Determine the [X, Y] coordinate at the center of the cell enclosing the given text.  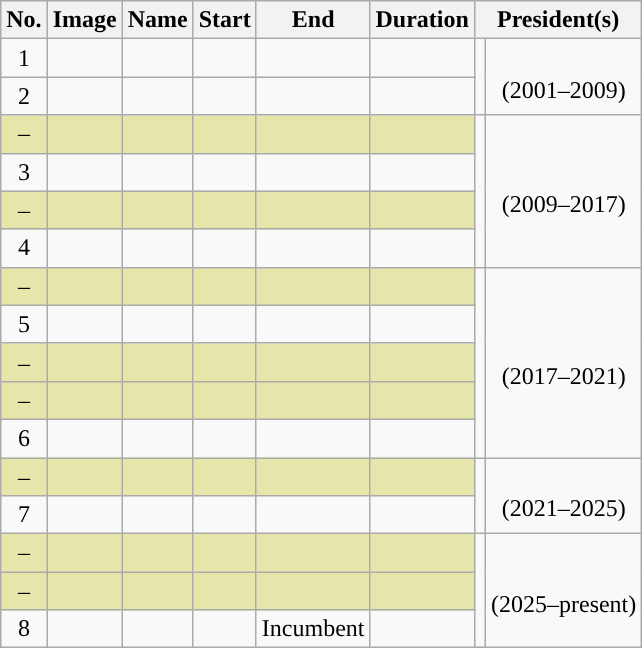
Start [224, 20]
7 [24, 515]
2 [24, 96]
8 [24, 629]
Image [84, 20]
3 [24, 172]
(2009–2017) [563, 191]
5 [24, 324]
Duration [422, 20]
4 [24, 248]
Incumbent [313, 629]
End [313, 20]
President(s) [558, 20]
(2017–2021) [563, 362]
6 [24, 438]
(2001–2009) [563, 77]
1 [24, 58]
(2025–present) [563, 591]
Name [158, 20]
No. [24, 20]
(2021–2025) [563, 496]
